Capture the cell that displays the provided text and extract its [X, Y] central coordinate. 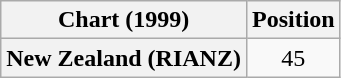
Position [293, 20]
New Zealand (RIANZ) [124, 58]
Chart (1999) [124, 20]
45 [293, 58]
